Determine the [x, y] coordinate at the center of the cell enclosing the given text.  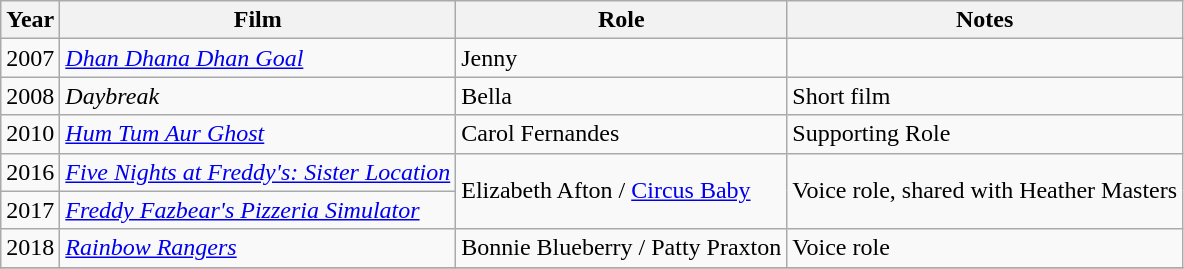
Hum Tum Aur Ghost [258, 134]
Jenny [622, 58]
Elizabeth Afton / Circus Baby [622, 191]
Year [30, 20]
Carol Fernandes [622, 134]
Voice role, shared with Heather Masters [985, 191]
2008 [30, 96]
Freddy Fazbear's Pizzeria Simulator [258, 210]
2016 [30, 172]
Role [622, 20]
Dhan Dhana Dhan Goal [258, 58]
Short film [985, 96]
Voice role [985, 248]
Five Nights at Freddy's: Sister Location [258, 172]
Supporting Role [985, 134]
Bonnie Blueberry / Patty Praxton [622, 248]
Daybreak [258, 96]
2007 [30, 58]
Notes [985, 20]
2018 [30, 248]
Rainbow Rangers [258, 248]
2017 [30, 210]
Film [258, 20]
2010 [30, 134]
Bella [622, 96]
